Scan for the cell matching the given text and deliver its (x, y) coordinate at center. 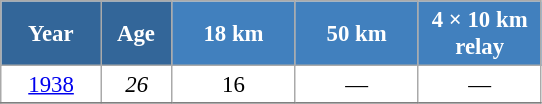
16 (234, 85)
Year (52, 34)
18 km (234, 34)
4 × 10 km relay (480, 34)
Age (136, 34)
1938 (52, 85)
50 km (356, 34)
26 (136, 85)
